From the cell containing the given text, extract its center point as [x, y] coordinate. 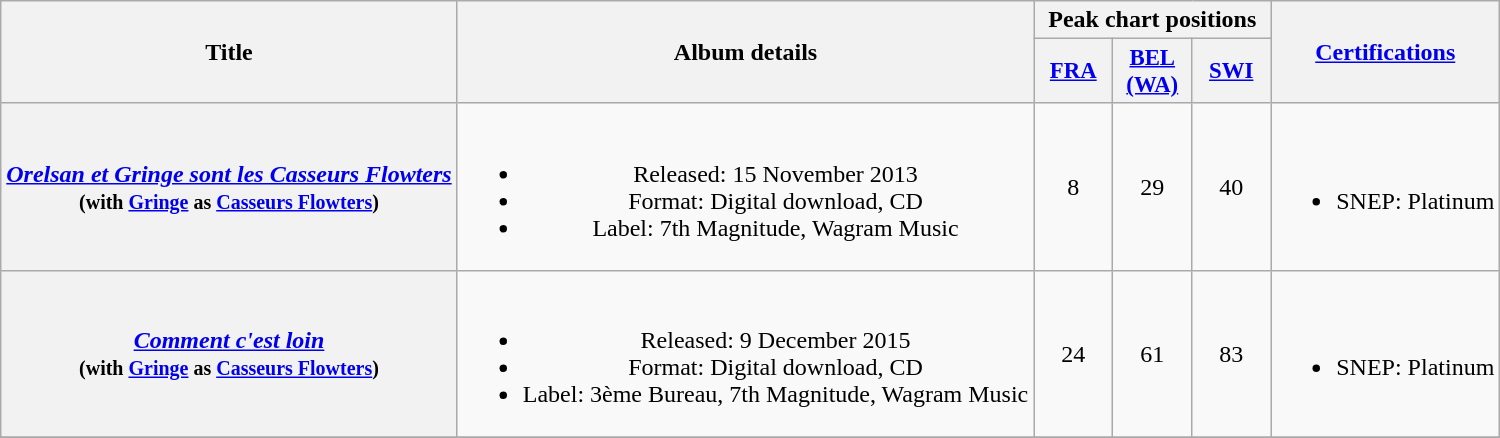
FRA [1074, 72]
40 [1232, 186]
8 [1074, 186]
SWI [1232, 72]
Peak chart positions [1152, 20]
Released: 9 December 2015Format: Digital download, CDLabel: 3ème Bureau, 7th Magnitude, Wagram Music [746, 354]
29 [1152, 186]
Comment c'est loin(with Gringe as Casseurs Flowters) [229, 354]
Title [229, 52]
83 [1232, 354]
Orelsan et Gringe sont les Casseurs Flowters(with Gringe as Casseurs Flowters) [229, 186]
Certifications [1386, 52]
BEL (WA) [1152, 72]
Album details [746, 52]
Released: 15 November 2013Format: Digital download, CDLabel: 7th Magnitude, Wagram Music [746, 186]
61 [1152, 354]
24 [1074, 354]
